Pinpoint the cell where the given text exists, returning its (x, y) midpoint coordinate. 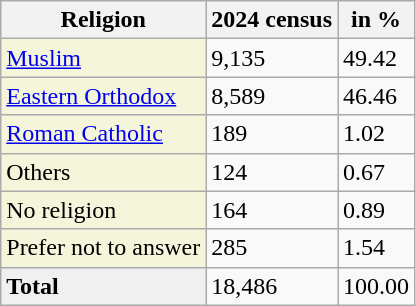
49.42 (376, 58)
164 (272, 210)
Prefer not to answer (104, 248)
46.46 (376, 96)
Muslim (104, 58)
285 (272, 248)
0.89 (376, 210)
9,135 (272, 58)
No religion (104, 210)
1.02 (376, 134)
124 (272, 172)
Religion (104, 20)
in % (376, 20)
Total (104, 286)
8,589 (272, 96)
18,486 (272, 286)
Roman Catholic (104, 134)
2024 census (272, 20)
0.67 (376, 172)
189 (272, 134)
Eastern Orthodox (104, 96)
1.54 (376, 248)
100.00 (376, 286)
Others (104, 172)
